Capture the cell that displays the provided text and extract its (X, Y) central coordinate. 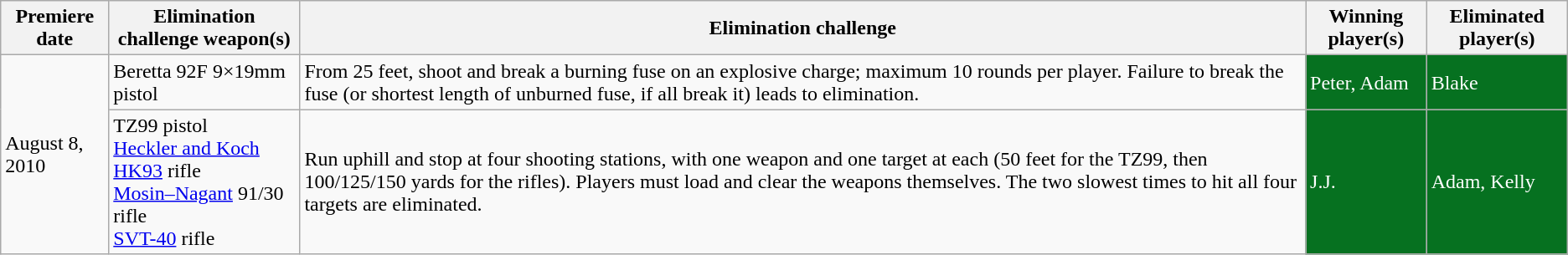
Eliminated player(s) (1497, 28)
Winning player(s) (1367, 28)
Blake (1497, 82)
Premiere date (55, 28)
Adam, Kelly (1497, 182)
Beretta 92F 9×19mm pistol (204, 82)
Elimination challenge (802, 28)
J.J. (1367, 182)
TZ99 pistolHeckler and Koch HK93 rifleMosin–Nagant 91/30 rifleSVT-40 rifle (204, 182)
Elimination challenge weapon(s) (204, 28)
Peter, Adam (1367, 82)
August 8, 2010 (55, 155)
